Locate the cell with the specified text and output its (X, Y) center coordinate. 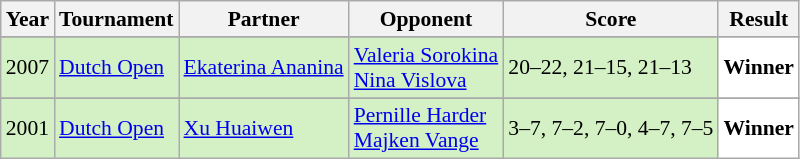
Ekaterina Ananina (264, 68)
Xu Huaiwen (264, 128)
Tournament (116, 19)
Partner (264, 19)
Opponent (426, 19)
Score (610, 19)
3–7, 7–2, 7–0, 4–7, 7–5 (610, 128)
20–22, 21–15, 21–13 (610, 68)
2001 (28, 128)
2007 (28, 68)
Pernille Harder Majken Vange (426, 128)
Result (758, 19)
Valeria Sorokina Nina Vislova (426, 68)
Year (28, 19)
